From the cell containing the given text, extract its center point as [X, Y] coordinate. 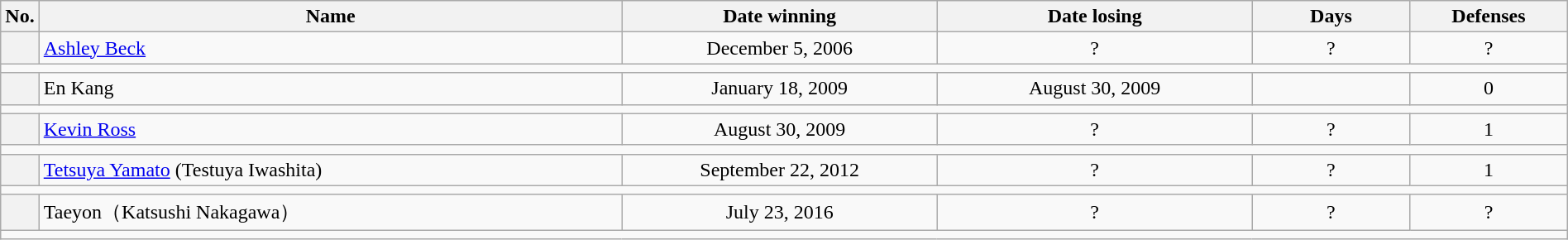
Date winning [779, 17]
Days [1331, 17]
September 22, 2012 [779, 170]
January 18, 2009 [779, 89]
July 23, 2016 [779, 212]
En Kang [331, 89]
Date losing [1095, 17]
Kevin Ross [331, 129]
Tetsuya Yamato (Testuya Iwashita) [331, 170]
Ashley Beck [331, 48]
Defenses [1489, 17]
No. [20, 17]
December 5, 2006 [779, 48]
Taeyon（Katsushi Nakagawa） [331, 212]
0 [1489, 89]
Name [331, 17]
